Extract the (X, Y) coordinate from the center of the cell holding the provided text.  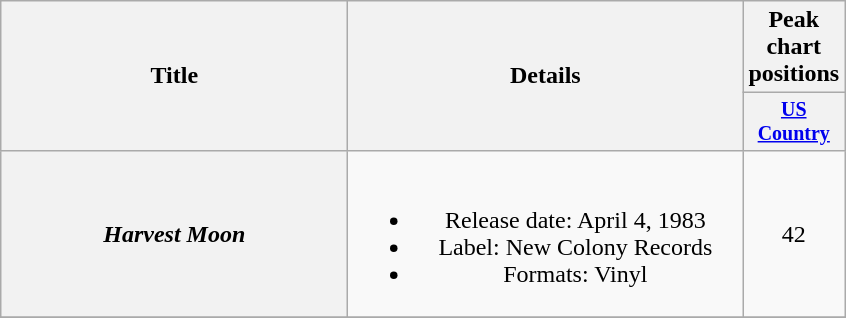
Release date: April 4, 1983Label: New Colony RecordsFormats: Vinyl (546, 234)
Peak chartpositions (794, 47)
US Country (794, 122)
Details (546, 76)
Title (174, 76)
Harvest Moon (174, 234)
42 (794, 234)
